Return (x, y) of the center of cell containing provided text 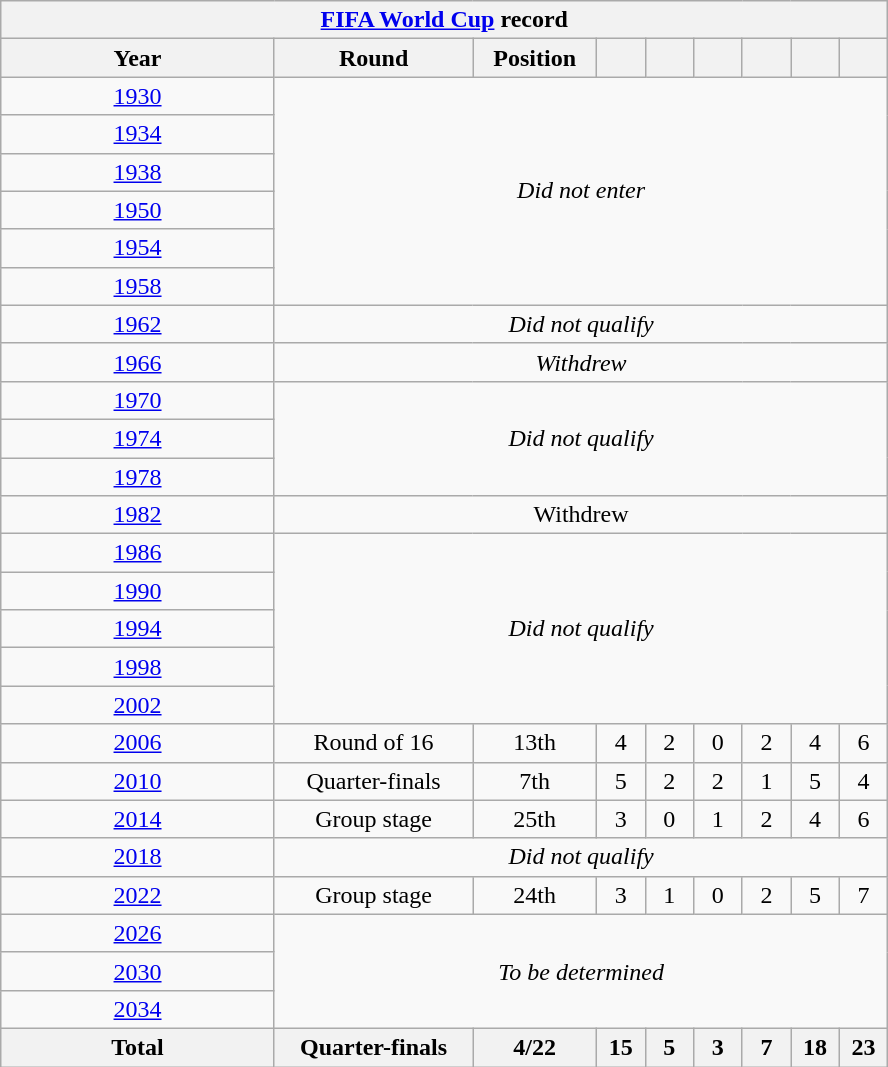
2022 (138, 895)
1958 (138, 286)
2014 (138, 819)
2010 (138, 781)
7th (535, 781)
13th (535, 743)
1950 (138, 210)
1974 (138, 438)
2006 (138, 743)
2034 (138, 1009)
1978 (138, 477)
1934 (138, 134)
Position (535, 58)
2018 (138, 857)
2030 (138, 971)
4/22 (535, 1047)
1930 (138, 96)
2026 (138, 933)
Did not enter (581, 191)
1994 (138, 629)
1962 (138, 324)
23 (864, 1047)
15 (620, 1047)
Round of 16 (374, 743)
2002 (138, 705)
1990 (138, 591)
1970 (138, 400)
Total (138, 1047)
18 (816, 1047)
1998 (138, 667)
25th (535, 819)
Round (374, 58)
1966 (138, 362)
1954 (138, 248)
To be determined (581, 971)
Year (138, 58)
1986 (138, 553)
1938 (138, 172)
1982 (138, 515)
FIFA World Cup record (444, 20)
24th (535, 895)
